From the cell containing the given text, extract its center point as [x, y] coordinate. 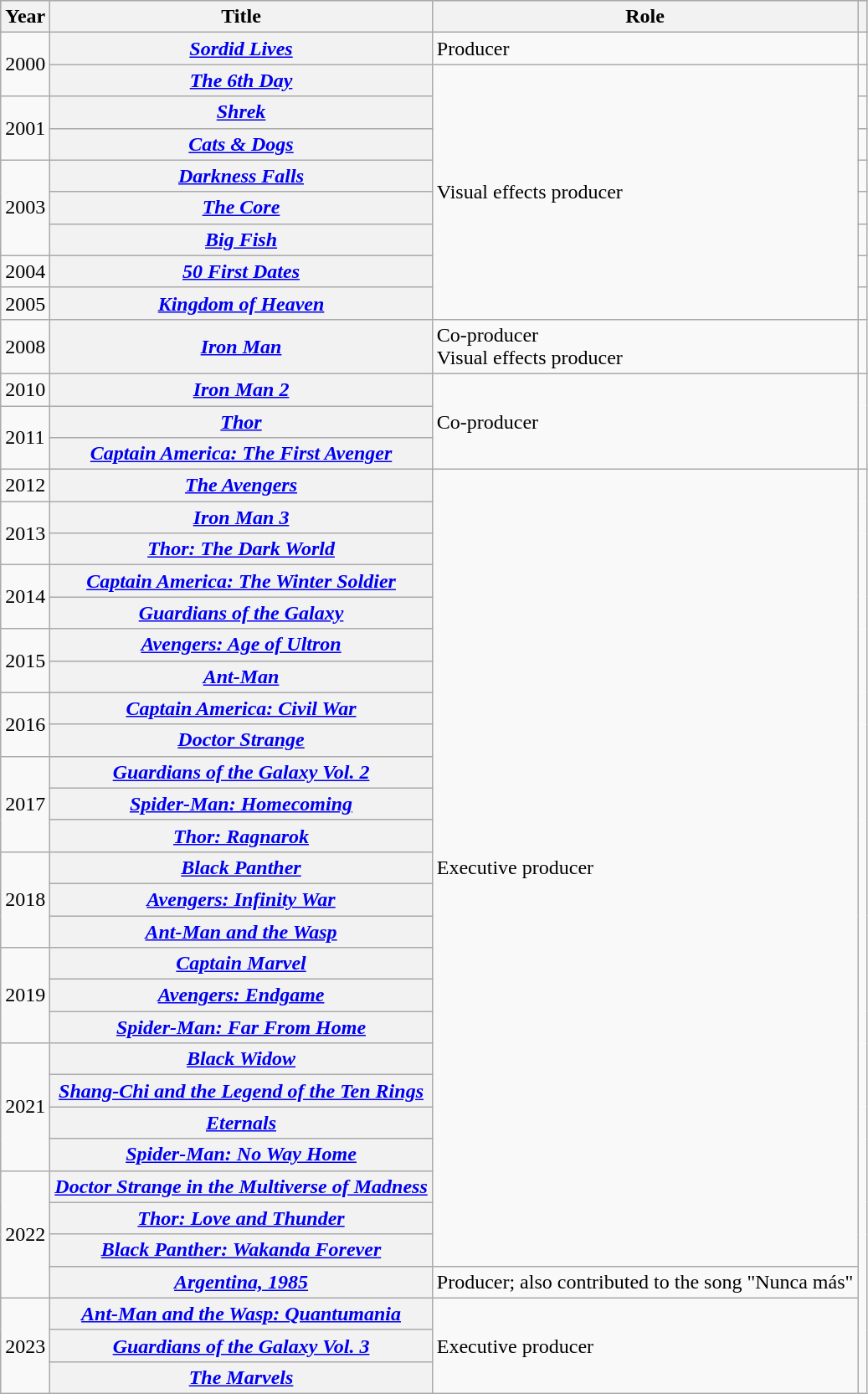
2021 [25, 1107]
2008 [25, 347]
Darkness Falls [241, 176]
Avengers: Age of Ultron [241, 645]
2017 [25, 804]
The Marvels [241, 1377]
Argentina, 1985 [241, 1282]
Thor: The Dark World [241, 549]
2015 [25, 661]
Visual effects producer [645, 192]
2011 [25, 437]
Black Panther: Wakanda Forever [241, 1250]
Big Fish [241, 239]
Sordid Lives [241, 49]
Spider-Man: Far From Home [241, 1027]
2010 [25, 389]
Title [241, 17]
Black Panther [241, 867]
Ant-Man and the Wasp [241, 932]
Captain America: The First Avenger [241, 454]
Thor: Ragnarok [241, 836]
2000 [25, 64]
2019 [25, 995]
Doctor Strange in the Multiverse of Madness [241, 1186]
Spider-Man: No Way Home [241, 1155]
Ant-Man and the Wasp: Quantumania [241, 1314]
Producer; also contributed to the song "Nunca más" [645, 1282]
The 6th Day [241, 80]
Iron Man 3 [241, 517]
The Avengers [241, 486]
2022 [25, 1234]
Thor [241, 421]
Role [645, 17]
2023 [25, 1345]
Producer [645, 49]
Shang-Chi and the Legend of the Ten Rings [241, 1091]
50 First Dates [241, 271]
2014 [25, 597]
Iron Man [241, 347]
Avengers: Infinity War [241, 899]
Guardians of the Galaxy Vol. 2 [241, 772]
Captain Marvel [241, 964]
Captain America: Civil War [241, 708]
Captain America: The Winter Soldier [241, 581]
2005 [25, 303]
Shrek [241, 112]
2003 [25, 208]
2004 [25, 271]
Black Widow [241, 1059]
Guardians of the Galaxy Vol. 3 [241, 1345]
Doctor Strange [241, 740]
Co-producerVisual effects producer [645, 347]
Iron Man 2 [241, 389]
2001 [25, 128]
The Core [241, 208]
Co-producer [645, 421]
Cats & Dogs [241, 144]
Year [25, 17]
Avengers: Endgame [241, 995]
Guardians of the Galaxy [241, 613]
2012 [25, 486]
Spider-Man: Homecoming [241, 804]
2016 [25, 724]
2018 [25, 899]
Kingdom of Heaven [241, 303]
Eternals [241, 1123]
Ant-Man [241, 676]
Thor: Love and Thunder [241, 1218]
2013 [25, 533]
